Find where the given text appears and provide that cell's center as [X, Y] coordinate. 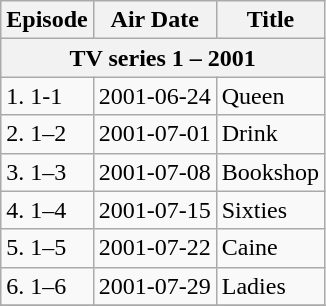
2001-07-29 [154, 286]
2001-07-01 [154, 134]
TV series 1 – 2001 [163, 58]
4. 1–4 [47, 210]
Drink [270, 134]
Queen [270, 96]
2001-07-15 [154, 210]
Sixties [270, 210]
Caine [270, 248]
3. 1–3 [47, 172]
2. 1–2 [47, 134]
Episode [47, 20]
6. 1–6 [47, 286]
5. 1–5 [47, 248]
2001-06-24 [154, 96]
Bookshop [270, 172]
2001-07-08 [154, 172]
1. 1-1 [47, 96]
2001-07-22 [154, 248]
Title [270, 20]
Ladies [270, 286]
Air Date [154, 20]
